From the cell containing the given text, extract its center point as (X, Y) coordinate. 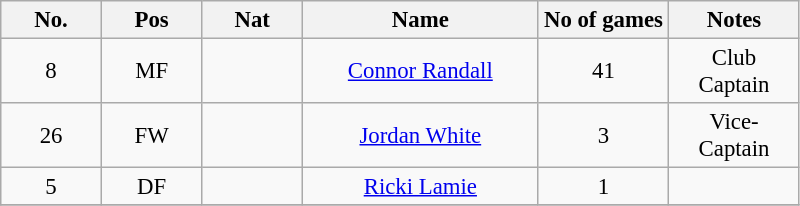
1 (604, 187)
3 (604, 136)
FW (152, 136)
Notes (734, 20)
Vice-Captain (734, 136)
8 (52, 72)
Club Captain (734, 72)
Jordan White (421, 136)
Ricki Lamie (421, 187)
MF (152, 72)
No. (52, 20)
No of games (604, 20)
Name (421, 20)
Pos (152, 20)
41 (604, 72)
DF (152, 187)
Nat (252, 20)
5 (52, 187)
Connor Randall (421, 72)
26 (52, 136)
